Locate the cell with the specified text and output its (X, Y) center coordinate. 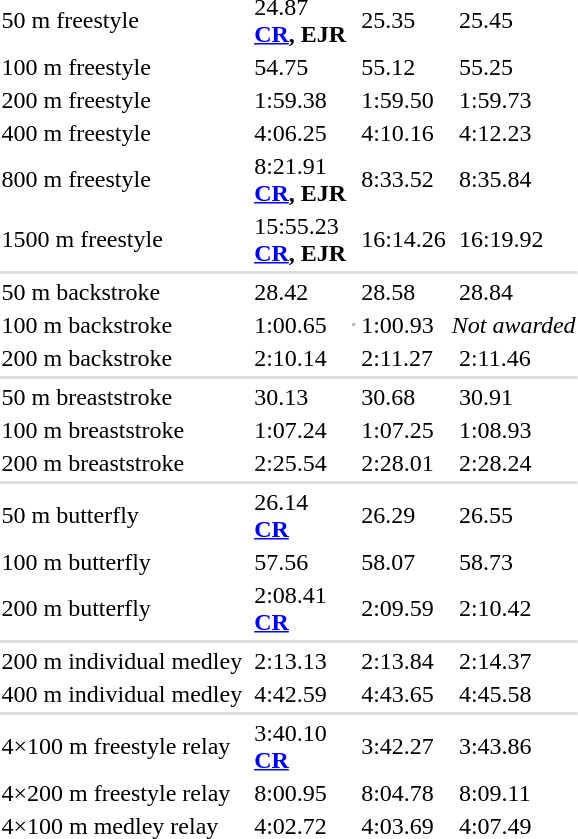
100 m freestyle (122, 67)
4:06.25 (300, 133)
2:25.54 (300, 463)
30.13 (300, 397)
2:11.46 (517, 358)
58.73 (517, 562)
2:28.24 (517, 463)
50 m backstroke (122, 292)
3:40.10CR (300, 746)
1:00.65 (300, 325)
200 m individual medley (122, 661)
3:43.86 (517, 746)
2:08.41CR (300, 608)
55.12 (404, 67)
8:09.11 (517, 793)
30.68 (404, 397)
2:13.84 (404, 661)
28.42 (300, 292)
16:14.26 (404, 240)
54.75 (300, 67)
100 m breaststroke (122, 430)
800 m freestyle (122, 180)
26.55 (517, 516)
200 m butterfly (122, 608)
200 m breaststroke (122, 463)
2:28.01 (404, 463)
2:13.13 (300, 661)
57.56 (300, 562)
8:33.52 (404, 180)
4:42.59 (300, 694)
15:55.23CR, EJR (300, 240)
8:00.95 (300, 793)
400 m individual medley (122, 694)
50 m butterfly (122, 516)
4×200 m freestyle relay (122, 793)
4×100 m freestyle relay (122, 746)
2:10.14 (300, 358)
26.29 (404, 516)
58.07 (404, 562)
1:08.93 (517, 430)
4:12.23 (517, 133)
16:19.92 (517, 240)
200 m backstroke (122, 358)
1:07.24 (300, 430)
2:14.37 (517, 661)
1:59.50 (404, 100)
55.25 (517, 67)
2:09.59 (404, 608)
4:43.65 (404, 694)
4:10.16 (404, 133)
1:00.93 (404, 325)
26.14CR (300, 516)
4:45.58 (517, 694)
Not awarded (514, 325)
50 m breaststroke (122, 397)
2:11.27 (404, 358)
1:07.25 (404, 430)
1500 m freestyle (122, 240)
1:59.38 (300, 100)
100 m butterfly (122, 562)
8:35.84 (517, 180)
2:10.42 (517, 608)
28.58 (404, 292)
28.84 (517, 292)
200 m freestyle (122, 100)
8:21.91CR, EJR (300, 180)
8:04.78 (404, 793)
30.91 (517, 397)
100 m backstroke (122, 325)
1:59.73 (517, 100)
3:42.27 (404, 746)
400 m freestyle (122, 133)
